Locate the cell with the specified text and output its (x, y) center coordinate. 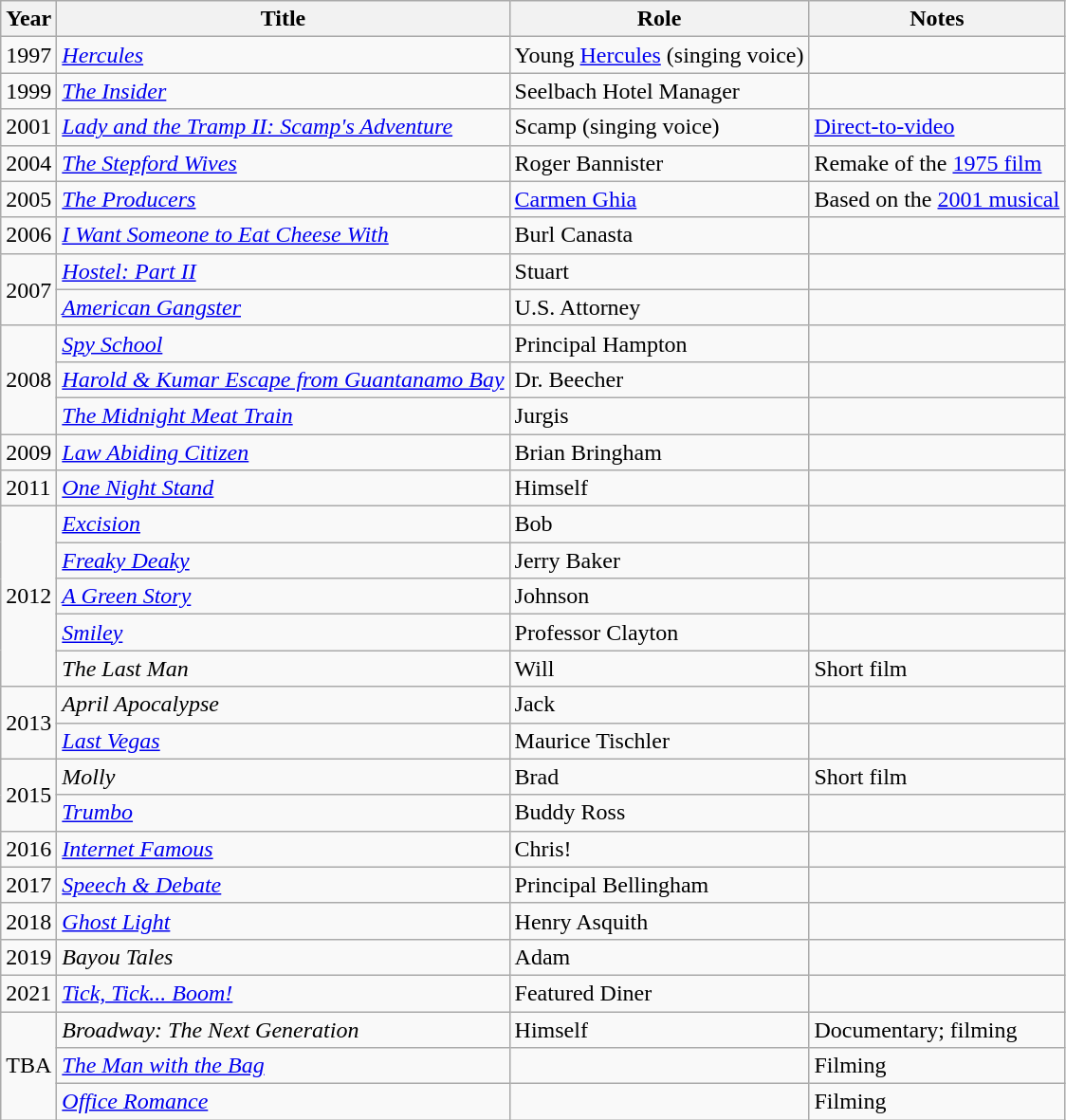
Will (659, 669)
Title (283, 19)
Based on the 2001 musical (937, 199)
Ghost Light (283, 921)
Tick, Tick... Boom! (283, 993)
2007 (28, 289)
The Man with the Bag (283, 1066)
Featured Diner (659, 993)
2004 (28, 163)
Jerry Baker (659, 560)
Brad (659, 777)
Trumbo (283, 813)
Excision (283, 524)
2018 (28, 921)
Roger Bannister (659, 163)
The Midnight Meat Train (283, 415)
Notes (937, 19)
Broadway: The Next Generation (283, 1029)
2008 (28, 379)
Principal Hampton (659, 343)
Chris! (659, 849)
Hostel: Part II (283, 271)
April Apocalypse (283, 705)
I Want Someone to Eat Cheese With (283, 235)
TBA (28, 1065)
Speech & Debate (283, 885)
Spy School (283, 343)
2013 (28, 723)
One Night Stand (283, 488)
Freaky Deaky (283, 560)
Law Abiding Citizen (283, 452)
Buddy Ross (659, 813)
2012 (28, 597)
Bob (659, 524)
2016 (28, 849)
Scamp (singing voice) (659, 127)
Carmen Ghia (659, 199)
Year (28, 19)
2019 (28, 957)
Hercules (283, 55)
The Insider (283, 91)
U.S. Attorney (659, 307)
2005 (28, 199)
Seelbach Hotel Manager (659, 91)
2021 (28, 993)
Smiley (283, 633)
2015 (28, 795)
Burl Canasta (659, 235)
Professor Clayton (659, 633)
Jack (659, 705)
Dr. Beecher (659, 379)
Internet Famous (283, 849)
The Producers (283, 199)
A Green Story (283, 597)
Last Vegas (283, 741)
Harold & Kumar Escape from Guantanamo Bay (283, 379)
Brian Bringham (659, 452)
Henry Asquith (659, 921)
American Gangster (283, 307)
1997 (28, 55)
2006 (28, 235)
Adam (659, 957)
Documentary; filming (937, 1029)
Lady and the Tramp II: Scamp's Adventure (283, 127)
2001 (28, 127)
2017 (28, 885)
Young Hercules (singing voice) (659, 55)
Role (659, 19)
Maurice Tischler (659, 741)
Johnson (659, 597)
2009 (28, 452)
Office Romance (283, 1102)
Bayou Tales (283, 957)
2011 (28, 488)
Direct-to-video (937, 127)
Stuart (659, 271)
Molly (283, 777)
1999 (28, 91)
Jurgis (659, 415)
Principal Bellingham (659, 885)
Remake of the 1975 film (937, 163)
The Last Man (283, 669)
The Stepford Wives (283, 163)
